Extract the (x, y) coordinate from the center of the cell holding the provided text.  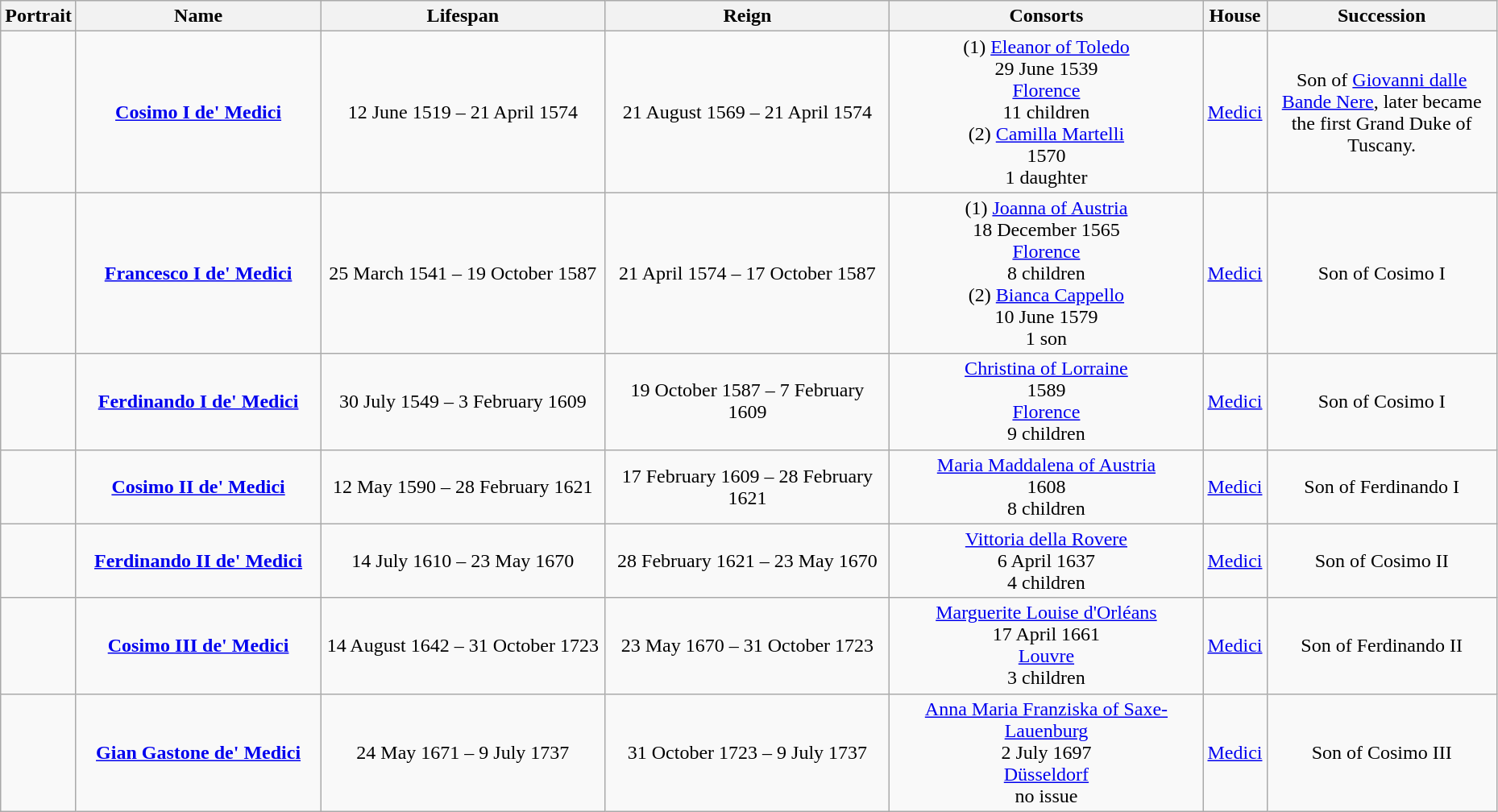
Son of Cosimo II (1381, 561)
Christina of Lorraine1589Florence9 children (1046, 401)
14 August 1642 – 31 October 1723 (463, 646)
Ferdinando II de' Medici (198, 561)
Cosimo II de' Medici (198, 487)
House (1235, 16)
Gian Gastone de' Medici (198, 752)
Reign (748, 16)
(1) Joanna of Austria18 December 1565Florence8 children(2) Bianca Cappello10 June 15791 son (1046, 273)
Name (198, 16)
12 June 1519 – 21 April 1574 (463, 112)
Marguerite Louise d'Orléans17 April 1661Louvre3 children (1046, 646)
Francesco I de' Medici (198, 273)
Portrait (39, 16)
23 May 1670 – 31 October 1723 (748, 646)
Son of Ferdinando II (1381, 646)
31 October 1723 – 9 July 1737 (748, 752)
25 March 1541 – 19 October 1587 (463, 273)
30 July 1549 – 3 February 1609 (463, 401)
Son of Ferdinando I (1381, 487)
14 July 1610 – 23 May 1670 (463, 561)
12 May 1590 – 28 February 1621 (463, 487)
21 August 1569 – 21 April 1574 (748, 112)
Consorts (1046, 16)
Maria Maddalena of Austria16088 children (1046, 487)
21 April 1574 – 17 October 1587 (748, 273)
28 February 1621 – 23 May 1670 (748, 561)
Vittoria della Rovere6 April 16374 children (1046, 561)
24 May 1671 – 9 July 1737 (463, 752)
Ferdinando I de' Medici (198, 401)
Anna Maria Franziska of Saxe-Lauenburg2 July 1697Düsseldorfno issue (1046, 752)
19 October 1587 – 7 February 1609 (748, 401)
(1) Eleanor of Toledo29 June 1539Florence11 children(2) Camilla Martelli15701 daughter (1046, 112)
Lifespan (463, 16)
Son of Giovanni dalle Bande Nere, later became the first Grand Duke of Tuscany. (1381, 112)
Cosimo I de' Medici (198, 112)
Son of Cosimo III (1381, 752)
17 February 1609 – 28 February 1621 (748, 487)
Cosimo III de' Medici (198, 646)
Succession (1381, 16)
